From the cell containing the given text, extract its center point as [X, Y] coordinate. 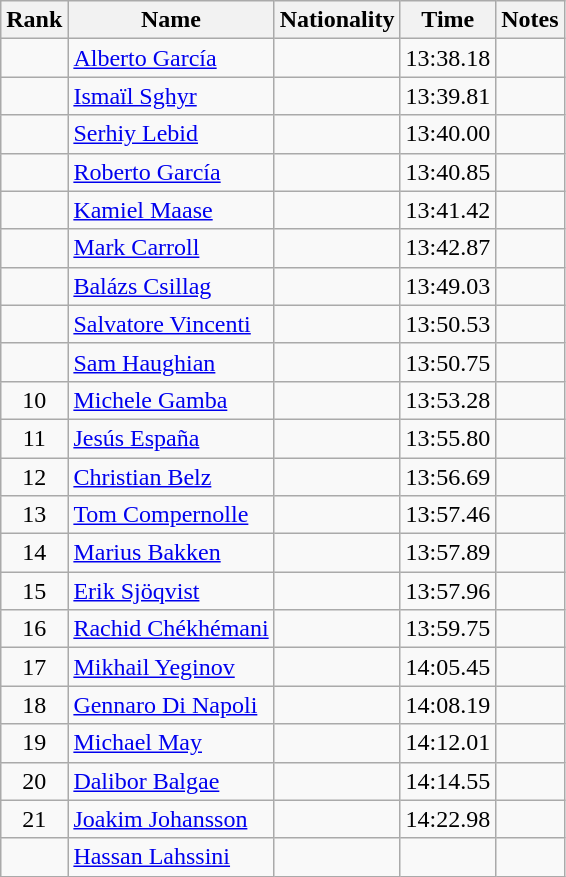
13:39.81 [448, 96]
Michael May [171, 743]
Kamiel Maase [171, 210]
18 [34, 705]
13:40.00 [448, 134]
Ismaïl Sghyr [171, 96]
Salvatore Vincenti [171, 324]
13:40.85 [448, 172]
13:59.75 [448, 629]
14:12.01 [448, 743]
Sam Haughian [171, 362]
14:22.98 [448, 819]
Rank [34, 20]
Roberto García [171, 172]
Hassan Lahssini [171, 857]
Joakim Johansson [171, 819]
13:50.53 [448, 324]
21 [34, 819]
13:41.42 [448, 210]
13:53.28 [448, 400]
14 [34, 553]
Marius Bakken [171, 553]
10 [34, 400]
Michele Gamba [171, 400]
13:55.80 [448, 438]
14:14.55 [448, 781]
13:57.96 [448, 591]
20 [34, 781]
11 [34, 438]
16 [34, 629]
14:05.45 [448, 667]
Dalibor Balgae [171, 781]
Jesús España [171, 438]
13:49.03 [448, 286]
Serhiy Lebid [171, 134]
Time [448, 20]
Nationality [337, 20]
12 [34, 477]
13 [34, 515]
13:50.75 [448, 362]
13:42.87 [448, 248]
19 [34, 743]
Erik Sjöqvist [171, 591]
Tom Compernolle [171, 515]
Mark Carroll [171, 248]
Name [171, 20]
13:56.69 [448, 477]
Christian Belz [171, 477]
13:57.46 [448, 515]
13:57.89 [448, 553]
Rachid Chékhémani [171, 629]
Alberto García [171, 58]
Notes [530, 20]
Gennaro Di Napoli [171, 705]
Mikhail Yeginov [171, 667]
Balázs Csillag [171, 286]
15 [34, 591]
17 [34, 667]
14:08.19 [448, 705]
13:38.18 [448, 58]
